Output the (X, Y) coordinate of the center of the cell containing the given text.  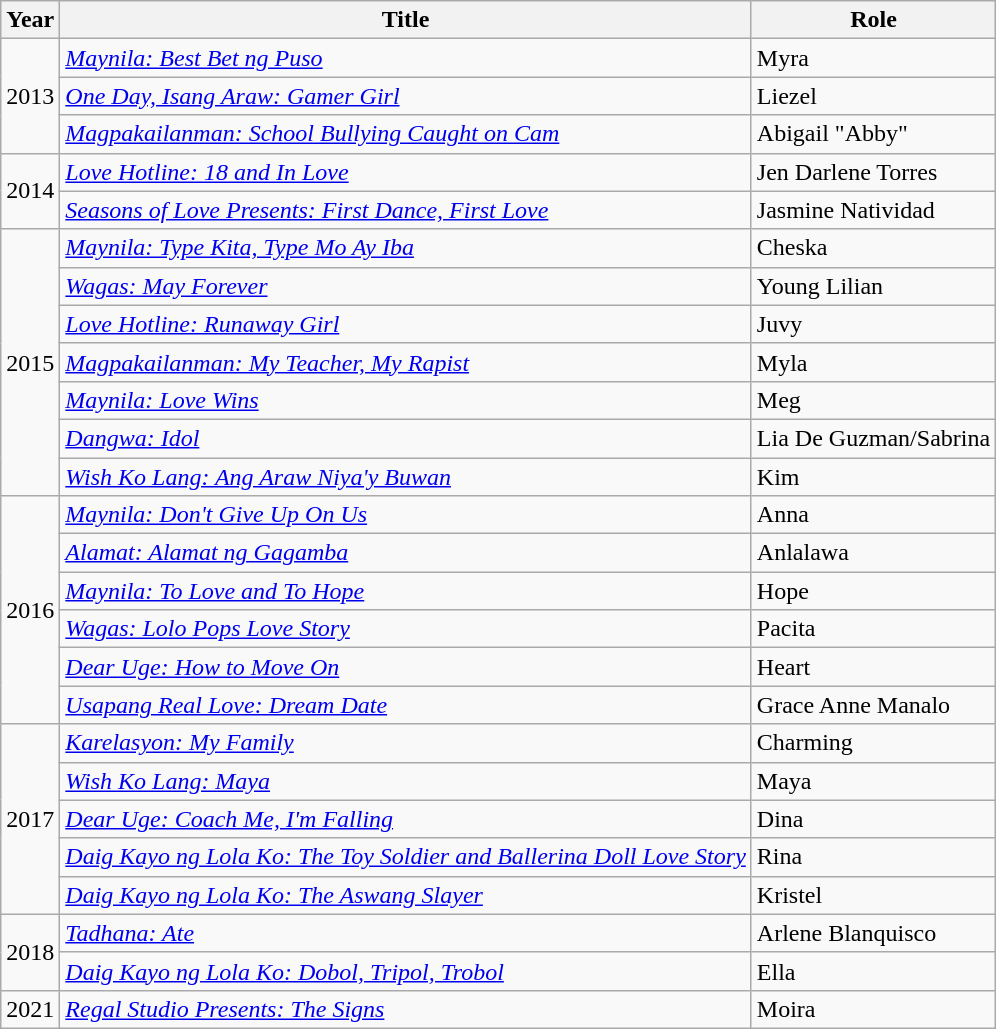
Magpakailanman: School Bullying Caught on Cam (406, 134)
Jen Darlene Torres (873, 172)
Ella (873, 971)
Charming (873, 743)
One Day, Isang Araw: Gamer Girl (406, 96)
Maynila: To Love and To Hope (406, 591)
Maynila: Love Wins (406, 400)
2018 (30, 952)
Young Lilian (873, 286)
Cheska (873, 248)
Wish Ko Lang: Ang Araw Niya'y Buwan (406, 477)
Title (406, 20)
Daig Kayo ng Lola Ko: Dobol, Tripol, Trobol (406, 971)
Wish Ko Lang: Maya (406, 781)
Daig Kayo ng Lola Ko: The Toy Soldier and Ballerina Doll Love Story (406, 857)
Love Hotline: 18 and In Love (406, 172)
Year (30, 20)
Regal Studio Presents: The Signs (406, 1009)
Heart (873, 667)
Dina (873, 819)
Love Hotline: Runaway Girl (406, 324)
Moira (873, 1009)
Abigail "Abby" (873, 134)
Seasons of Love Presents: First Dance, First Love (406, 210)
2016 (30, 610)
Magpakailanman: My Teacher, My Rapist (406, 362)
Dear Uge: Coach Me, I'm Falling (406, 819)
Alamat: Alamat ng Gagamba (406, 553)
Anna (873, 515)
Usapang Real Love: Dream Date (406, 705)
Daig Kayo ng Lola Ko: The Aswang Slayer (406, 895)
Kim (873, 477)
Rina (873, 857)
Role (873, 20)
Dear Uge: How to Move On (406, 667)
Grace Anne Manalo (873, 705)
Karelasyon: My Family (406, 743)
Myla (873, 362)
Tadhana: Ate (406, 933)
Juvy (873, 324)
Anlalawa (873, 553)
Hope (873, 591)
Pacita (873, 629)
2014 (30, 191)
Arlene Blanquisco (873, 933)
Wagas: May Forever (406, 286)
Jasmine Natividad (873, 210)
Liezel (873, 96)
Lia De Guzman/Sabrina (873, 438)
Dangwa: Idol (406, 438)
Maynila: Don't Give Up On Us (406, 515)
Meg (873, 400)
2021 (30, 1009)
2015 (30, 362)
2013 (30, 96)
Myra (873, 58)
Kristel (873, 895)
Maynila: Best Bet ng Puso (406, 58)
Maya (873, 781)
Maynila: Type Kita, Type Mo Ay Iba (406, 248)
2017 (30, 819)
Wagas: Lolo Pops Love Story (406, 629)
